Locate the cell with the specified text and output its [X, Y] center coordinate. 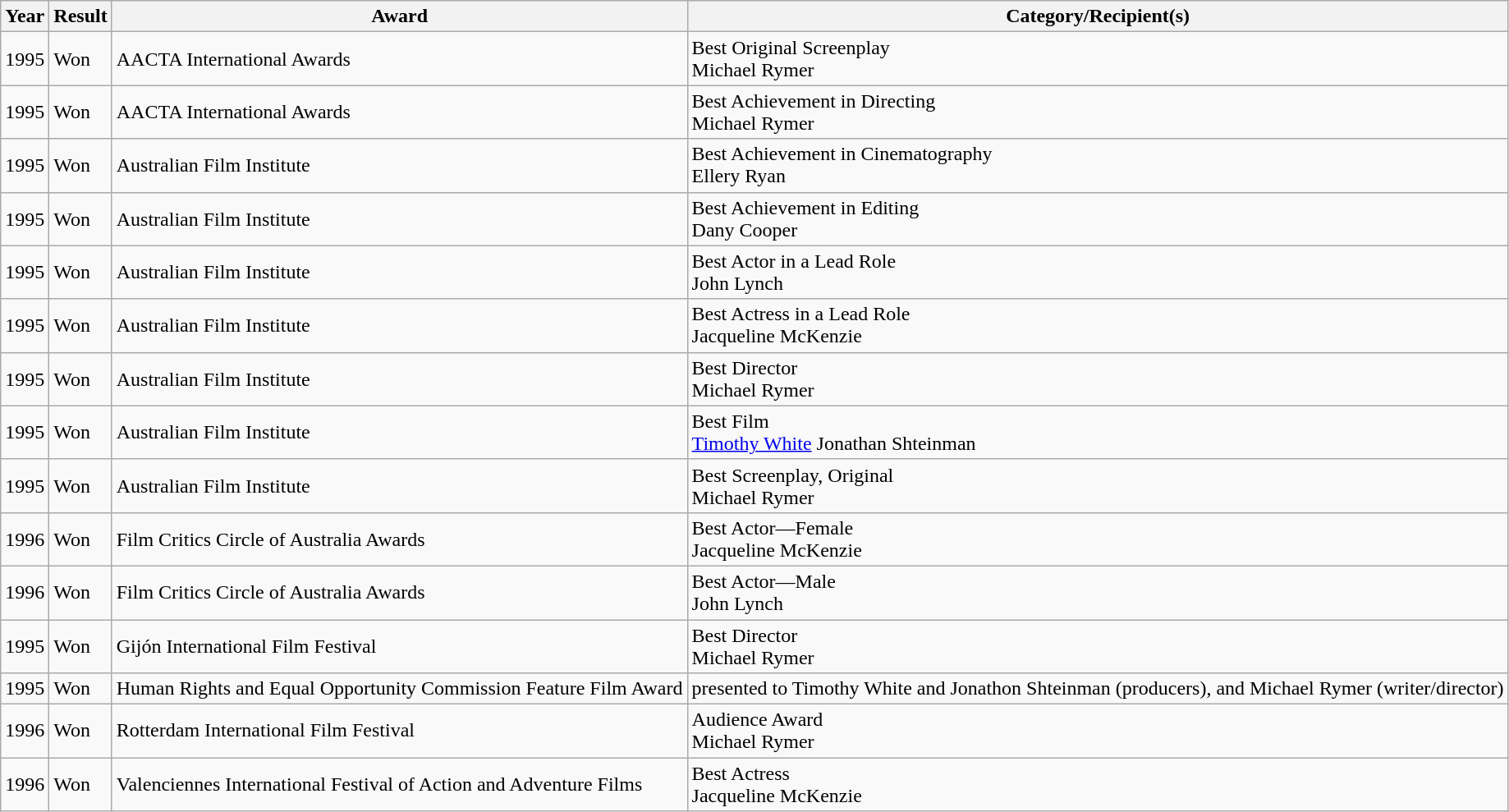
Valenciennes International Festival of Action and Adventure Films [399, 785]
Best Achievement in DirectingMichael Rymer [1098, 112]
Best ActressJacqueline McKenzie [1098, 785]
Best Actor in a Lead RoleJohn Lynch [1098, 273]
Best Actress in a Lead RoleJacqueline McKenzie [1098, 325]
presented to Timothy White and Jonathon Shteinman (producers), and Michael Rymer (writer/director) [1098, 689]
Best Achievement in EditingDany Cooper [1098, 218]
Human Rights and Equal Opportunity Commission Feature Film Award [399, 689]
Year [25, 16]
Best Screenplay, OriginalMichael Rymer [1098, 486]
Audience AwardMichael Rymer [1098, 731]
Category/Recipient(s) [1098, 16]
Award [399, 16]
Best Original ScreenplayMichael Rymer [1098, 59]
Best FilmTimothy White Jonathan Shteinman [1098, 432]
Best Actor—FemaleJacqueline McKenzie [1098, 539]
Result [80, 16]
Gijón International Film Festival [399, 645]
Best Actor—MaleJohn Lynch [1098, 593]
Best Achievement in CinematographyEllery Ryan [1098, 166]
Rotterdam International Film Festival [399, 731]
